Output the (x, y) coordinate of the center of the cell containing the given text.  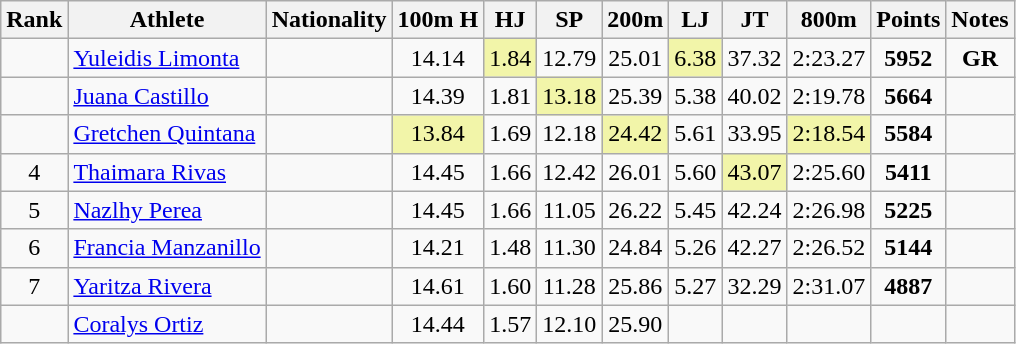
Points (908, 20)
40.02 (754, 96)
6 (34, 248)
12.10 (570, 324)
2:26.52 (829, 248)
11.30 (570, 248)
Gretchen Quintana (167, 134)
5.61 (696, 134)
5.26 (696, 248)
25.86 (636, 286)
1.69 (510, 134)
5.60 (696, 172)
12.79 (570, 58)
Yaritza Rivera (167, 286)
25.39 (636, 96)
Yuleidis Limonta (167, 58)
Juana Castillo (167, 96)
11.05 (570, 210)
100m H (438, 20)
5584 (908, 134)
5664 (908, 96)
26.22 (636, 210)
4 (34, 172)
Nazlhy Perea (167, 210)
2:18.54 (829, 134)
2:25.60 (829, 172)
33.95 (754, 134)
1.60 (510, 286)
42.27 (754, 248)
11.28 (570, 286)
HJ (510, 20)
7 (34, 286)
1.81 (510, 96)
GR (980, 58)
2:19.78 (829, 96)
4887 (908, 286)
Coralys Ortiz (167, 324)
2:31.07 (829, 286)
1.48 (510, 248)
LJ (696, 20)
2:23.27 (829, 58)
14.44 (438, 324)
14.39 (438, 96)
43.07 (754, 172)
25.01 (636, 58)
14.21 (438, 248)
5144 (908, 248)
12.42 (570, 172)
5.38 (696, 96)
12.18 (570, 134)
Athlete (167, 20)
1.84 (510, 58)
13.84 (438, 134)
5.45 (696, 210)
37.32 (754, 58)
5411 (908, 172)
Thaimara Rivas (167, 172)
SP (570, 20)
32.29 (754, 286)
25.90 (636, 324)
5225 (908, 210)
5 (34, 210)
42.24 (754, 210)
Nationality (329, 20)
2:26.98 (829, 210)
5.27 (696, 286)
24.42 (636, 134)
Francia Manzanillo (167, 248)
1.57 (510, 324)
200m (636, 20)
6.38 (696, 58)
5952 (908, 58)
14.61 (438, 286)
JT (754, 20)
24.84 (636, 248)
800m (829, 20)
13.18 (570, 96)
14.14 (438, 58)
26.01 (636, 172)
Rank (34, 20)
Notes (980, 20)
